For the text-containing cell, return its midpoint in [X, Y] coordinate format. 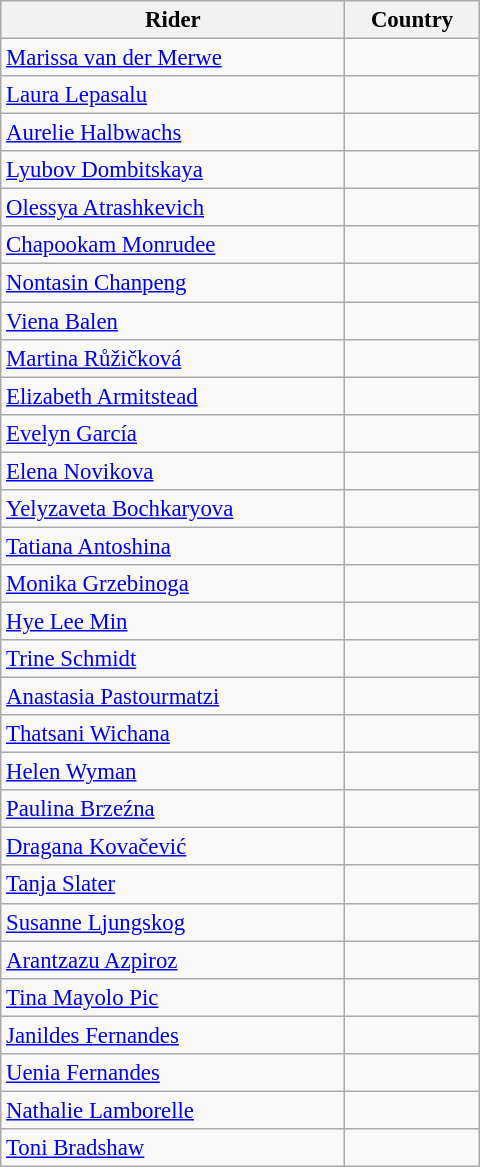
Marissa van der Merwe [173, 58]
Elizabeth Armitstead [173, 396]
Tanja Slater [173, 885]
Janildes Fernandes [173, 1035]
Anastasia Pastourmatzi [173, 697]
Aurelie Halbwachs [173, 133]
Tatiana Antoshina [173, 546]
Olessya Atrashkevich [173, 208]
Trine Schmidt [173, 659]
Dragana Kovačević [173, 847]
Nathalie Lamborelle [173, 1110]
Arantzazu Azpiroz [173, 960]
Laura Lepasalu [173, 95]
Monika Grzebinoga [173, 584]
Martina Růžičková [173, 358]
Chapookam Monrudee [173, 245]
Tina Mayolo Pic [173, 997]
Paulina Brzeźna [173, 809]
Toni Bradshaw [173, 1148]
Elena Novikova [173, 471]
Uenia Fernandes [173, 1073]
Susanne Ljungskog [173, 922]
Helen Wyman [173, 772]
Thatsani Wichana [173, 734]
Hye Lee Min [173, 621]
Nontasin Chanpeng [173, 283]
Rider [173, 20]
Viena Balen [173, 321]
Evelyn García [173, 433]
Lyubov Dombitskaya [173, 170]
Country [412, 20]
Yelyzaveta Bochkaryova [173, 509]
